Return the [x, y] coordinate for the center point of the cell that contains the specified text.  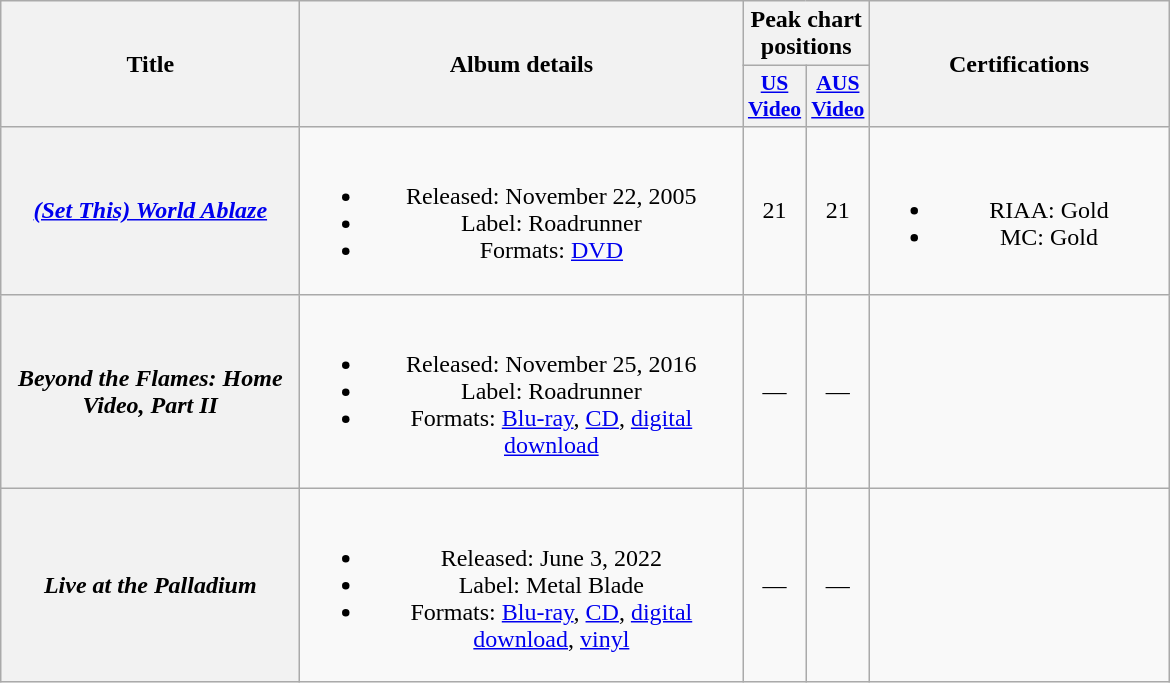
Released: June 3, 2022Label: Metal BladeFormats: Blu-ray, CD, digital download, vinyl [522, 585]
(Set This) World Ablaze [150, 210]
Certifications [1018, 64]
Title [150, 64]
Album details [522, 64]
Released: November 22, 2005Label: RoadrunnerFormats: DVD [522, 210]
AUSVideo [838, 96]
Live at the Palladium [150, 585]
Beyond the Flames: Home Video, Part II [150, 391]
Peak chart positions [806, 34]
USVideo [774, 96]
Released: November 25, 2016Label: RoadrunnerFormats: Blu-ray, CD, digital download [522, 391]
RIAA: GoldMC: Gold [1018, 210]
